Output the [x, y] coordinate of the center of the cell containing the given text.  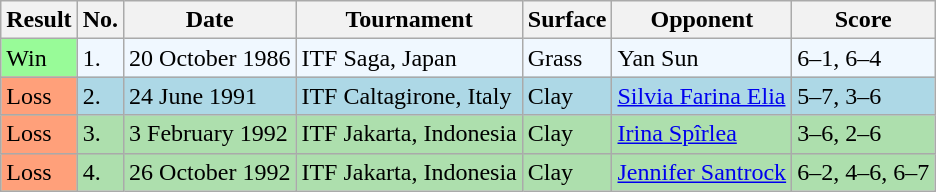
Tournament [409, 20]
Grass [567, 58]
26 October 1992 [210, 172]
Score [864, 20]
Silvia Farina Elia [702, 96]
20 October 1986 [210, 58]
Result [39, 20]
3–6, 2–6 [864, 134]
3 February 1992 [210, 134]
ITF Saga, Japan [409, 58]
2. [100, 96]
4. [100, 172]
24 June 1991 [210, 96]
Surface [567, 20]
Opponent [702, 20]
1. [100, 58]
Irina Spîrlea [702, 134]
6–1, 6–4 [864, 58]
Date [210, 20]
6–2, 4–6, 6–7 [864, 172]
ITF Caltagirone, Italy [409, 96]
Jennifer Santrock [702, 172]
Win [39, 58]
5–7, 3–6 [864, 96]
No. [100, 20]
Yan Sun [702, 58]
3. [100, 134]
